Capture the cell that displays the provided text and extract its [x, y] central coordinate. 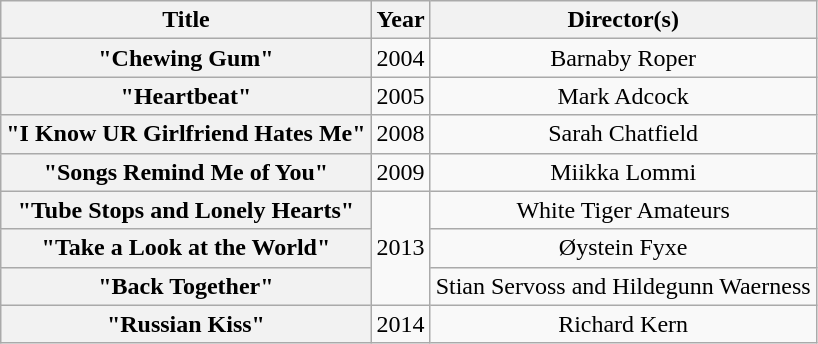
Year [400, 20]
"I Know UR Girlfriend Hates Me" [186, 134]
Øystein Fyxe [623, 248]
Miikka Lommi [623, 172]
Richard Kern [623, 324]
"Russian Kiss" [186, 324]
Barnaby Roper [623, 58]
"Chewing Gum" [186, 58]
Stian Servoss and Hildegunn Waerness [623, 286]
2009 [400, 172]
"Back Together" [186, 286]
"Songs Remind Me of You" [186, 172]
2005 [400, 96]
Director(s) [623, 20]
2008 [400, 134]
White Tiger Amateurs [623, 210]
2013 [400, 248]
2004 [400, 58]
"Tube Stops and Lonely Hearts" [186, 210]
"Heartbeat" [186, 96]
Title [186, 20]
Sarah Chatfield [623, 134]
2014 [400, 324]
"Take a Look at the World" [186, 248]
Mark Adcock [623, 96]
